Identify which cell holds the provided text, then report its (X, Y) central coordinate. 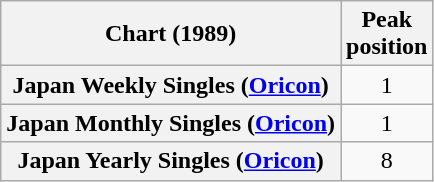
Chart (1989) (171, 34)
Japan Monthly Singles (Oricon) (171, 123)
Japan Yearly Singles (Oricon) (171, 161)
Peakposition (387, 34)
Japan Weekly Singles (Oricon) (171, 85)
8 (387, 161)
